Scan for the cell matching the given text and deliver its [x, y] coordinate at center. 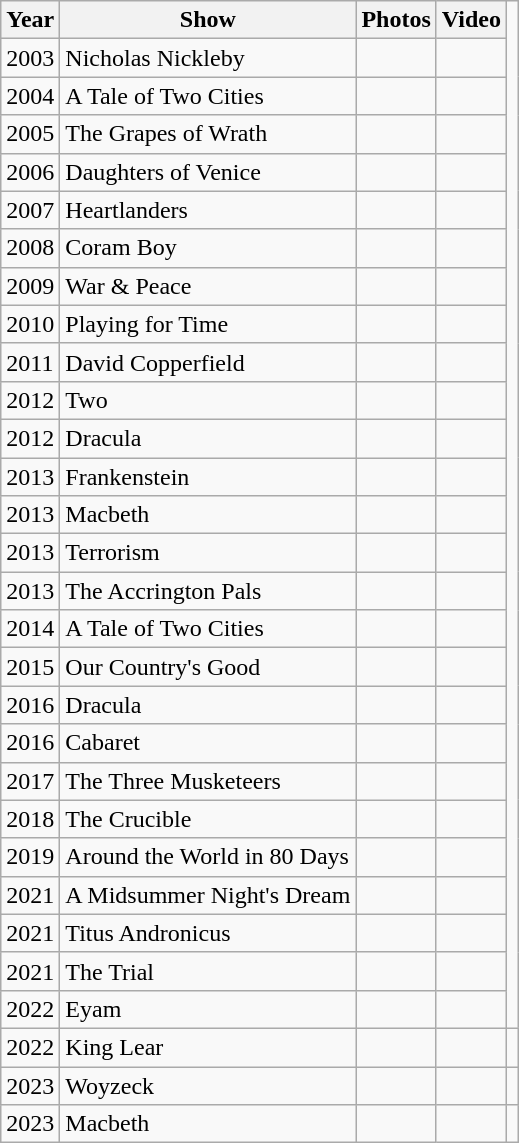
War & Peace [208, 286]
2005 [30, 134]
2010 [30, 324]
Coram Boy [208, 248]
Video [471, 20]
2006 [30, 172]
2007 [30, 210]
2004 [30, 96]
Playing for Time [208, 324]
2019 [30, 857]
The Three Musketeers [208, 781]
Heartlanders [208, 210]
2011 [30, 362]
Photos [396, 20]
Show [208, 20]
The Crucible [208, 819]
2003 [30, 58]
2017 [30, 781]
Cabaret [208, 743]
The Grapes of Wrath [208, 134]
Terrorism [208, 553]
2015 [30, 667]
Eyam [208, 1009]
Year [30, 20]
David Copperfield [208, 362]
Nicholas Nickleby [208, 58]
2008 [30, 248]
Frankenstein [208, 477]
King Lear [208, 1047]
The Trial [208, 971]
Daughters of Venice [208, 172]
Two [208, 400]
Around the World in 80 Days [208, 857]
Woyzeck [208, 1085]
A Midsummer Night's Dream [208, 895]
Titus Andronicus [208, 933]
2009 [30, 286]
2014 [30, 629]
2018 [30, 819]
The Accrington Pals [208, 591]
Our Country's Good [208, 667]
